Search for the cell housing the specified text and yield its (X, Y) center coordinate. 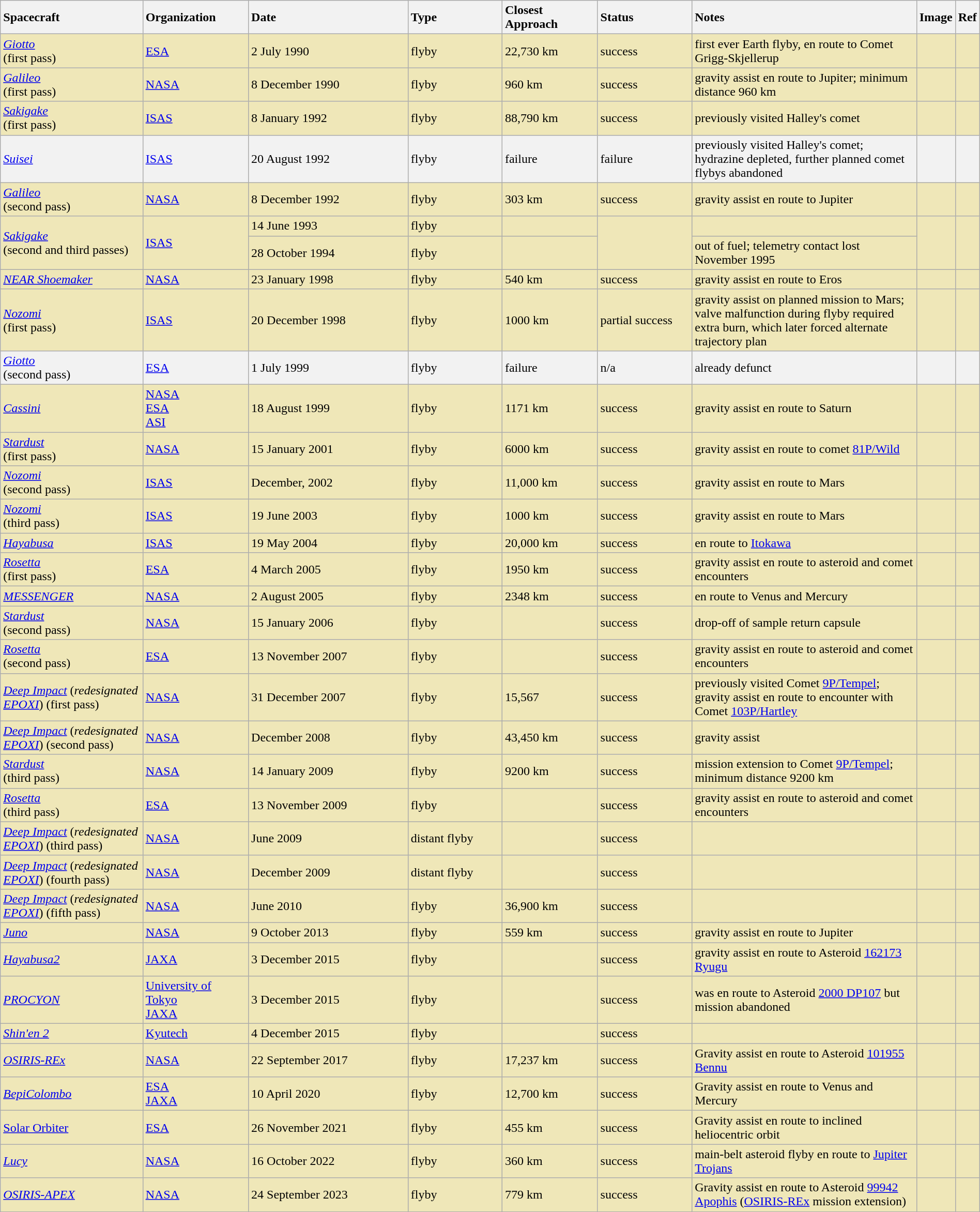
Lucy (71, 1161)
8 December 1990 (329, 85)
JAXA (195, 959)
previously visited Halley's comet; hydrazine depleted, further planned comet flybys abandoned (804, 159)
Type (455, 18)
17,237 km (550, 1060)
10 April 2020 (329, 1094)
December, 2002 (329, 483)
28 October 1994 (329, 252)
9 October 2013 (329, 932)
Image (936, 18)
Spacecraft (71, 18)
partial success (645, 320)
779 km (550, 1194)
455 km (550, 1127)
12,700 km (550, 1094)
out of fuel; telemetry contact lost November 1995 (804, 252)
19 June 2003 (329, 516)
16 October 2022 (329, 1161)
gravity assist en route to Asteroid 162173 Ryugu (804, 959)
Gravity assist en route to Asteroid 101955 Bennu (804, 1060)
Juno (71, 932)
MESSENGER (71, 596)
NEAR Shoemaker (71, 279)
OSIRIS-APEX (71, 1194)
1171 km (550, 408)
gravity assist en route to Jupiter; minimum distance 960 km (804, 85)
Stardust(first pass) (71, 449)
already defunct (804, 367)
ESA JAXA (195, 1094)
Cassini (71, 408)
Solar Orbiter (71, 1127)
Rosetta(third pass) (71, 805)
4 March 2005 (329, 570)
Closest Approach (550, 18)
Shin'en 2 (71, 1034)
14 June 1993 (329, 226)
1950 km (550, 570)
drop-off of sample return capsule (804, 623)
main-belt asteroid flyby en route to Jupiter Trojans (804, 1161)
Gravity assist en route to inclined heliocentric orbit (804, 1127)
15 January 2006 (329, 623)
BepiColombo (71, 1094)
4 December 2015 (329, 1034)
559 km (550, 932)
Giotto(second pass) (71, 367)
mission extension to Comet 9P/Tempel; minimum distance 9200 km (804, 771)
Deep Impact (redesignated EPOXI) (first pass) (71, 697)
303 km (550, 200)
20 December 1998 (329, 320)
Hayabusa (71, 543)
gravity assist en route to comet 81P/Wild (804, 449)
Deep Impact (redesignated EPOXI) (fourth pass) (71, 872)
Gravity assist en route to Venus and Mercury (804, 1094)
Giotto(first pass) (71, 51)
December 2009 (329, 872)
19 May 2004 (329, 543)
NASA ESA ASI (195, 408)
June 2009 (329, 839)
gravity assist on planned mission to Mars; valve malfunction during flyby required extra burn, which later forced alternate trajectory plan (804, 320)
previously visited Comet 9P/Tempel; gravity assist en route to encounter with Comet 103P/Hartley (804, 697)
Deep Impact (redesignated EPOXI) (second pass) (71, 737)
36,900 km (550, 906)
December 2008 (329, 737)
2 July 1990 (329, 51)
20,000 km (550, 543)
20 August 1992 (329, 159)
43,450 km (550, 737)
22,730 km (550, 51)
OSIRIS-REx (71, 1060)
Kyutech (195, 1034)
Suisei (71, 159)
en route to Venus and Mercury (804, 596)
Stardust(second pass) (71, 623)
Rosetta(first pass) (71, 570)
Deep Impact (redesignated EPOXI) (third pass) (71, 839)
was en route to Asteroid 2000 DP107 but mission abandoned (804, 1000)
15 January 2001 (329, 449)
gravity assist en route to Saturn (804, 408)
Nozomi(second pass) (71, 483)
8 December 1992 (329, 200)
Ref (968, 18)
en route to Itokawa (804, 543)
Sakigake(second and third passes) (71, 243)
Notes (804, 18)
Rosetta(second pass) (71, 657)
2348 km (550, 596)
13 November 2007 (329, 657)
Nozomi(third pass) (71, 516)
Nozomi(first pass) (71, 320)
9200 km (550, 771)
n/a (645, 367)
Galileo(second pass) (71, 200)
Hayabusa2 (71, 959)
gravity assist en route to Eros (804, 279)
previously visited Halley's comet (804, 118)
PROCYON (71, 1000)
540 km (550, 279)
24 September 2023 (329, 1194)
22 September 2017 (329, 1060)
1 July 1999 (329, 367)
8 January 1992 (329, 118)
960 km (550, 85)
June 2010 (329, 906)
University of Tokyo JAXA (195, 1000)
Organization (195, 18)
Status (645, 18)
Deep Impact (redesignated EPOXI) (fifth pass) (71, 906)
gravity assist (804, 737)
18 August 1999 (329, 408)
15,567 (550, 697)
Stardust(third pass) (71, 771)
first ever Earth flyby, en route to Comet Grigg-Skjellerup (804, 51)
Date (329, 18)
88,790 km (550, 118)
2 August 2005 (329, 596)
Sakigake(first pass) (71, 118)
14 January 2009 (329, 771)
Gravity assist en route to Asteroid 99942 Apophis (OSIRIS-REx mission extension) (804, 1194)
360 km (550, 1161)
23 January 1998 (329, 279)
31 December 2007 (329, 697)
26 November 2021 (329, 1127)
Galileo(first pass) (71, 85)
13 November 2009 (329, 805)
11,000 km (550, 483)
6000 km (550, 449)
